Return the (x, y) coordinate for the center point of the cell that contains the specified text.  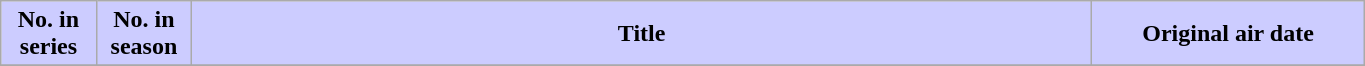
Title (642, 34)
No. inseries (48, 34)
No. inseason (144, 34)
Original air date (1228, 34)
